Pinpoint the cell where the given text exists, returning its (x, y) midpoint coordinate. 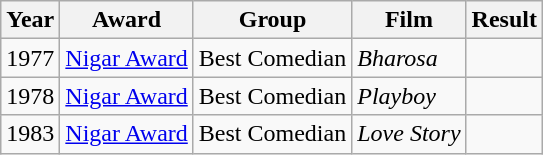
Film (409, 20)
Group (272, 20)
Playboy (409, 96)
Bharosa (409, 58)
Year (30, 20)
Love Story (409, 134)
1977 (30, 58)
1983 (30, 134)
Result (504, 20)
Award (127, 20)
1978 (30, 96)
